For the text-containing cell, return its midpoint in (x, y) coordinate format. 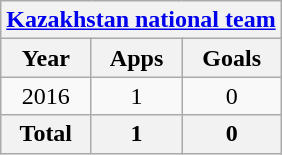
Year (46, 58)
Kazakhstan national team (141, 20)
Apps (136, 58)
Goals (232, 58)
Total (46, 134)
2016 (46, 96)
